Scan for the cell matching the given text and deliver its [x, y] coordinate at center. 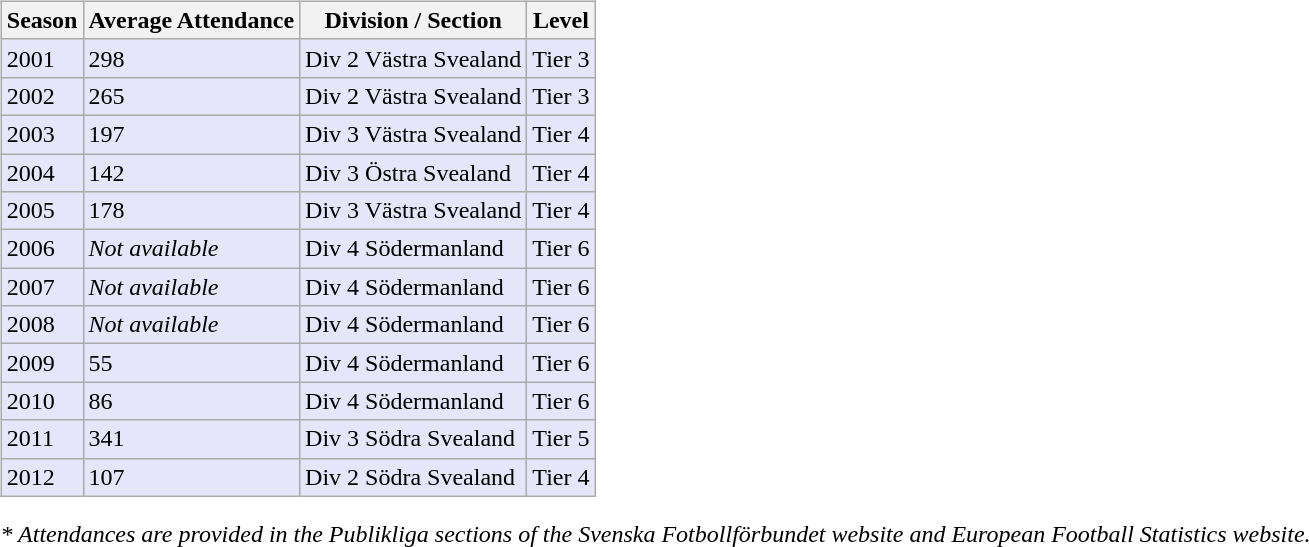
142 [192, 173]
2007 [42, 287]
Average Attendance [192, 20]
2006 [42, 249]
86 [192, 401]
2008 [42, 325]
2005 [42, 211]
2011 [42, 439]
2004 [42, 173]
Tier 5 [561, 439]
2003 [42, 134]
Div 3 Södra Svealand [414, 439]
341 [192, 439]
2010 [42, 401]
Div 3 Östra Svealand [414, 173]
107 [192, 477]
2009 [42, 363]
265 [192, 96]
2012 [42, 477]
Division / Section [414, 20]
298 [192, 58]
2002 [42, 96]
2001 [42, 58]
55 [192, 363]
178 [192, 211]
Season [42, 20]
Div 2 Södra Svealand [414, 477]
Level [561, 20]
197 [192, 134]
